Output the (x, y) coordinate of the center of the cell containing the given text.  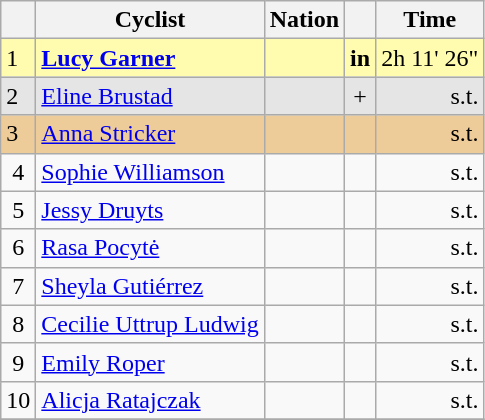
Anna Stricker (150, 134)
+ (360, 96)
Rasa Pocytė (150, 248)
8 (18, 324)
7 (18, 286)
in (360, 58)
Cyclist (150, 20)
2 (18, 96)
Alicja Ratajczak (150, 400)
Cecilie Uttrup Ludwig (150, 324)
Lucy Garner (150, 58)
1 (18, 58)
Sophie Williamson (150, 172)
Nation (304, 20)
3 (18, 134)
5 (18, 210)
2h 11' 26" (430, 58)
Eline Brustad (150, 96)
Time (430, 20)
Emily Roper (150, 362)
Sheyla Gutiérrez (150, 286)
10 (18, 400)
Jessy Druyts (150, 210)
9 (18, 362)
4 (18, 172)
6 (18, 248)
